Find where the given text appears and provide that cell's center as (x, y) coordinate. 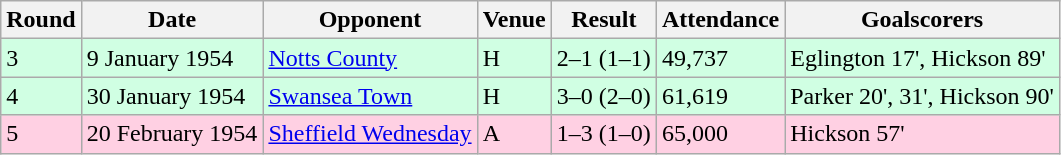
Venue (514, 20)
3 (41, 58)
Opponent (370, 20)
49,737 (720, 58)
30 January 1954 (172, 96)
5 (41, 134)
1–3 (1–0) (604, 134)
2–1 (1–1) (604, 58)
Goalscorers (922, 20)
Hickson 57' (922, 134)
Swansea Town (370, 96)
Notts County (370, 58)
61,619 (720, 96)
20 February 1954 (172, 134)
65,000 (720, 134)
Round (41, 20)
4 (41, 96)
Parker 20', 31', Hickson 90' (922, 96)
Result (604, 20)
9 January 1954 (172, 58)
Date (172, 20)
Attendance (720, 20)
Sheffield Wednesday (370, 134)
Eglington 17', Hickson 89' (922, 58)
3–0 (2–0) (604, 96)
A (514, 134)
